Pinpoint the cell where the given text exists, returning its [X, Y] midpoint coordinate. 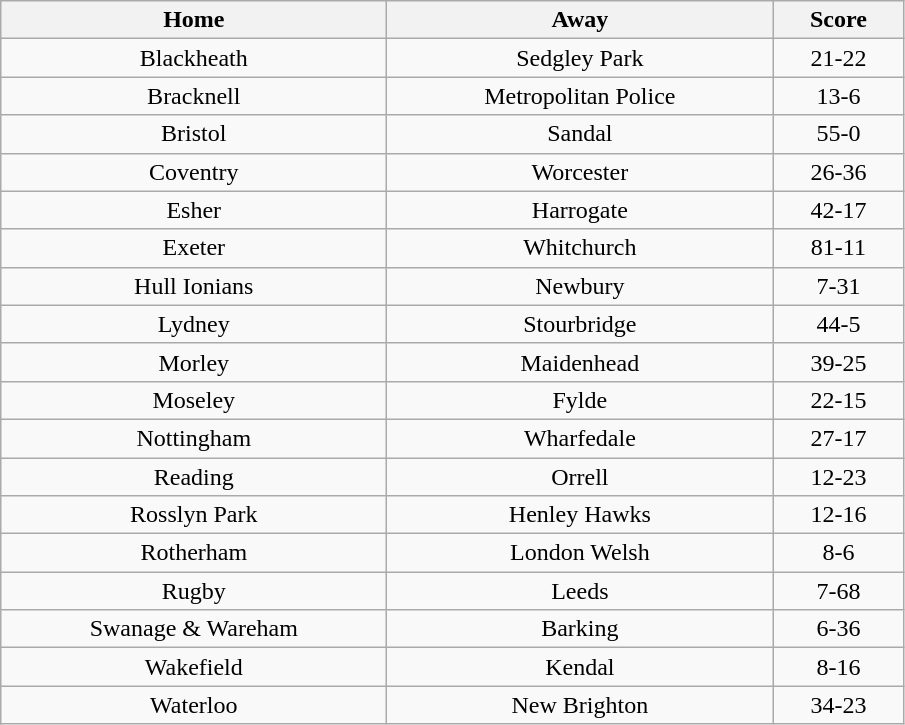
Rotherham [194, 553]
26-36 [838, 172]
Coventry [194, 172]
Rosslyn Park [194, 515]
8-16 [838, 667]
Stourbridge [580, 324]
39-25 [838, 362]
Lydney [194, 324]
Maidenhead [580, 362]
6-36 [838, 629]
Whitchurch [580, 248]
7-68 [838, 591]
Barking [580, 629]
Kendal [580, 667]
Hull Ionians [194, 286]
42-17 [838, 210]
Moseley [194, 400]
12-16 [838, 515]
Wakefield [194, 667]
Nottingham [194, 438]
Sandal [580, 134]
12-23 [838, 477]
Sedgley Park [580, 58]
34-23 [838, 705]
Exeter [194, 248]
Harrogate [580, 210]
Bracknell [194, 96]
Wharfedale [580, 438]
7-31 [838, 286]
Fylde [580, 400]
22-15 [838, 400]
Orrell [580, 477]
Rugby [194, 591]
27-17 [838, 438]
13-6 [838, 96]
Henley Hawks [580, 515]
Metropolitan Police [580, 96]
Reading [194, 477]
44-5 [838, 324]
Home [194, 20]
London Welsh [580, 553]
New Brighton [580, 705]
81-11 [838, 248]
Waterloo [194, 705]
Away [580, 20]
8-6 [838, 553]
Swanage & Wareham [194, 629]
Score [838, 20]
Esher [194, 210]
Newbury [580, 286]
55-0 [838, 134]
Worcester [580, 172]
Morley [194, 362]
Leeds [580, 591]
21-22 [838, 58]
Blackheath [194, 58]
Bristol [194, 134]
